Capture the cell that displays the provided text and extract its (X, Y) central coordinate. 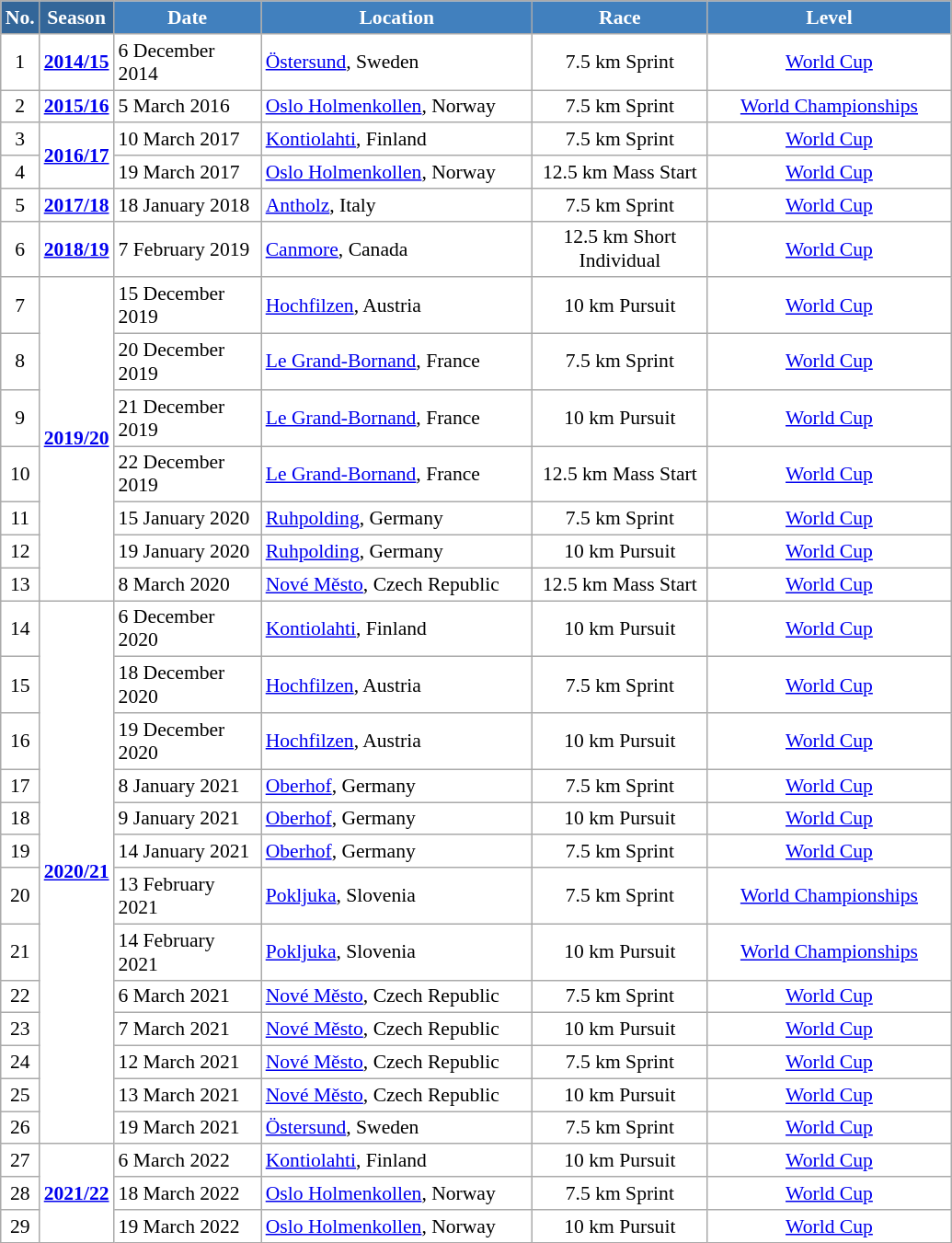
2016/17 (77, 156)
19 (20, 852)
8 (20, 363)
12 March 2021 (188, 1063)
Level (830, 17)
19 March 2022 (188, 1226)
22 (20, 996)
19 March 2021 (188, 1128)
10 (20, 475)
14 February 2021 (188, 951)
2015/16 (77, 107)
21 December 2019 (188, 418)
24 (20, 1063)
Location (397, 17)
2017/18 (77, 205)
12 (20, 552)
13 March 2021 (188, 1095)
26 (20, 1128)
2018/19 (77, 248)
20 (20, 896)
11 (20, 519)
17 (20, 786)
9 January 2021 (188, 819)
6 March 2021 (188, 996)
8 March 2020 (188, 584)
21 (20, 951)
2021/22 (77, 1194)
Canmore, Canada (397, 248)
Date (188, 17)
22 December 2019 (188, 475)
6 December 2020 (188, 629)
2014/15 (77, 63)
4 (20, 172)
13 (20, 584)
9 (20, 418)
Antholz, Italy (397, 205)
6 December 2014 (188, 63)
12.5 km Short Individual (620, 248)
19 March 2017 (188, 172)
20 December 2019 (188, 363)
Race (620, 17)
18 (20, 819)
18 March 2022 (188, 1193)
14 (20, 629)
7 March 2021 (188, 1030)
2020/21 (77, 872)
2019/20 (77, 440)
23 (20, 1030)
6 March 2022 (188, 1161)
19 January 2020 (188, 552)
Season (77, 17)
25 (20, 1095)
8 January 2021 (188, 786)
2 (20, 107)
3 (20, 140)
1 (20, 63)
13 February 2021 (188, 896)
18 January 2018 (188, 205)
10 March 2017 (188, 140)
27 (20, 1161)
18 December 2020 (188, 685)
15 January 2020 (188, 519)
29 (20, 1226)
16 (20, 742)
15 December 2019 (188, 305)
No. (20, 17)
5 (20, 205)
6 (20, 248)
28 (20, 1193)
14 January 2021 (188, 852)
7 (20, 305)
5 March 2016 (188, 107)
7 February 2019 (188, 248)
15 (20, 685)
19 December 2020 (188, 742)
